Detect which cell encompasses the target text, then output its [X, Y] center coordinate. 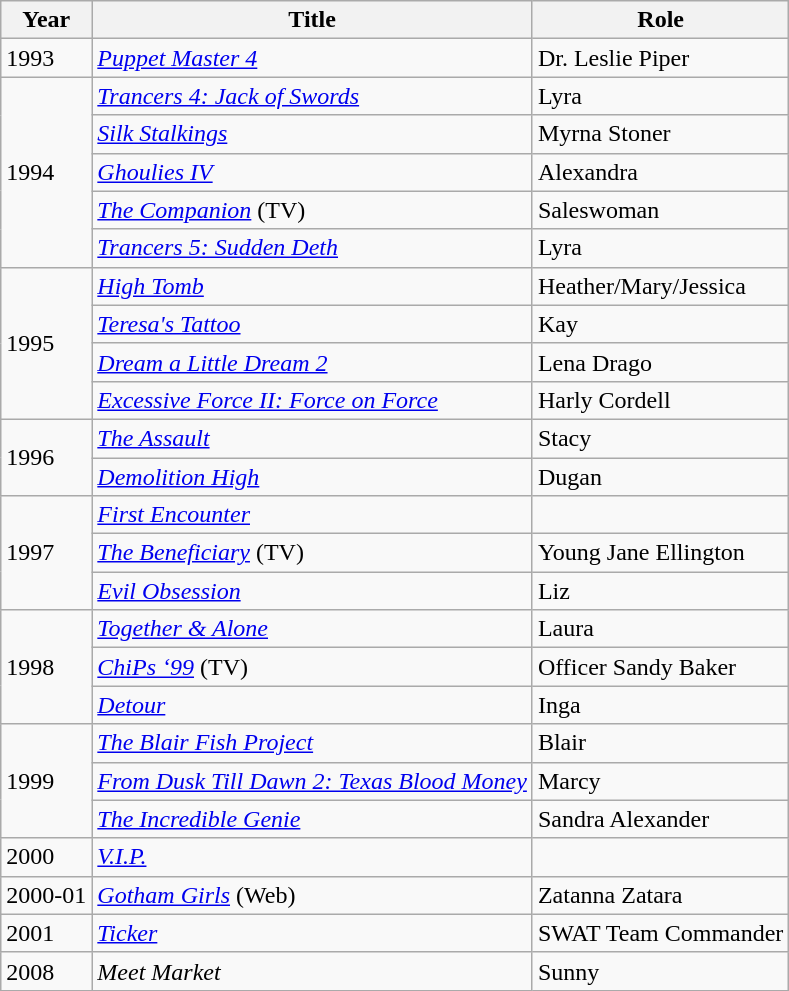
First Encounter [312, 515]
The Assault [312, 438]
1994 [46, 172]
Liz [660, 591]
Officer Sandy Baker [660, 667]
Inga [660, 705]
High Tomb [312, 286]
Ticker [312, 933]
Dream a Little Dream 2 [312, 362]
Saleswoman [660, 210]
1999 [46, 781]
1993 [46, 58]
Trancers 5: Sudden Deth [312, 248]
Teresa's Tattoo [312, 324]
Ghoulies IV [312, 172]
Kay [660, 324]
2001 [46, 933]
Trancers 4: Jack of Swords [312, 96]
Together & Alone [312, 629]
Lena Drago [660, 362]
ChiPs ‘99 (TV) [312, 667]
SWAT Team Commander [660, 933]
Dugan [660, 477]
1998 [46, 667]
Year [46, 20]
Puppet Master 4 [312, 58]
1997 [46, 553]
Blair [660, 743]
Heather/Mary/Jessica [660, 286]
Sandra Alexander [660, 819]
Stacy [660, 438]
1996 [46, 457]
Title [312, 20]
2000-01 [46, 895]
Role [660, 20]
From Dusk Till Dawn 2: Texas Blood Money [312, 781]
The Beneficiary (TV) [312, 553]
1995 [46, 343]
Silk Stalkings [312, 134]
2008 [46, 971]
Dr. Leslie Piper [660, 58]
Young Jane Ellington [660, 553]
Sunny [660, 971]
Alexandra [660, 172]
The Companion (TV) [312, 210]
The Incredible Genie [312, 819]
Laura [660, 629]
The Blair Fish Project [312, 743]
Zatanna Zatara [660, 895]
Meet Market [312, 971]
Evil Obsession [312, 591]
Myrna Stoner [660, 134]
Harly Cordell [660, 400]
Gotham Girls (Web) [312, 895]
V.I.P. [312, 857]
Demolition High [312, 477]
Excessive Force II: Force on Force [312, 400]
2000 [46, 857]
Marcy [660, 781]
Detour [312, 705]
